Identify which cell holds the provided text, then report its (x, y) central coordinate. 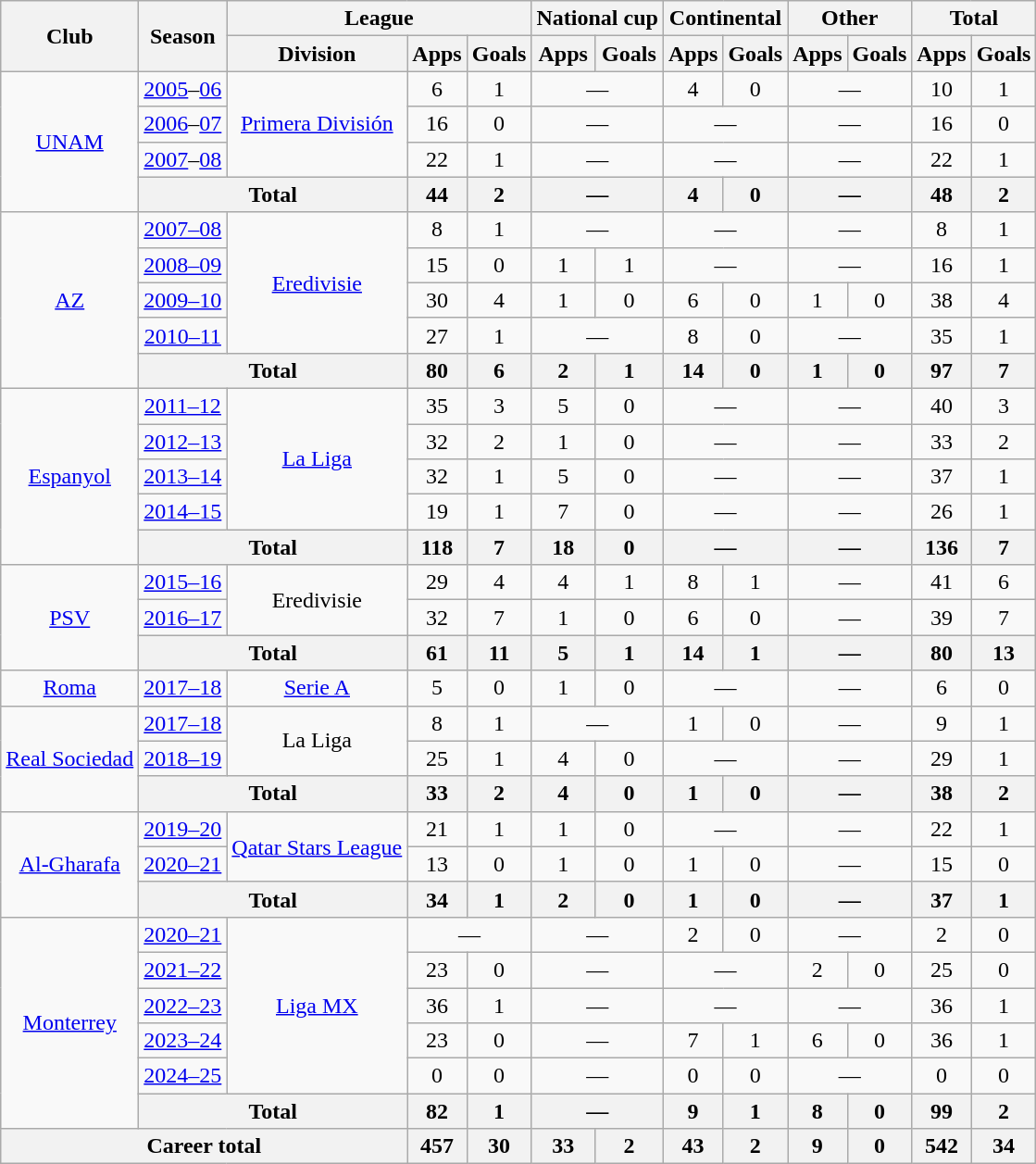
Monterrey (70, 1022)
41 (942, 582)
2018–19 (183, 758)
Continental (725, 19)
2013–14 (183, 477)
Roma (70, 688)
Espanyol (70, 476)
Real Sociedad (70, 758)
40 (942, 406)
2016–17 (183, 618)
10 (942, 89)
Serie A (317, 688)
Qatar Stars League (317, 846)
2021–22 (183, 970)
UNAM (70, 142)
136 (942, 547)
21 (437, 829)
542 (942, 1146)
Liga MX (317, 1005)
99 (942, 1111)
61 (437, 653)
Other (850, 19)
Season (183, 36)
26 (942, 512)
82 (437, 1111)
Career total (204, 1146)
2008–09 (183, 265)
19 (437, 512)
48 (942, 194)
118 (437, 547)
2006–07 (183, 124)
97 (942, 370)
2010–11 (183, 335)
Division (317, 54)
27 (437, 335)
Primera División (317, 124)
National cup (597, 19)
43 (693, 1146)
2022–23 (183, 1005)
PSV (70, 618)
11 (499, 653)
2009–10 (183, 300)
2024–25 (183, 1076)
2014–15 (183, 512)
2005–06 (183, 89)
2019–20 (183, 829)
2011–12 (183, 406)
AZ (70, 300)
Al-Gharafa (70, 864)
2015–16 (183, 582)
League (380, 19)
Club (70, 36)
2023–24 (183, 1041)
18 (563, 547)
2012–13 (183, 442)
39 (942, 618)
457 (437, 1146)
44 (437, 194)
